Scan for the cell matching the given text and deliver its [x, y] coordinate at center. 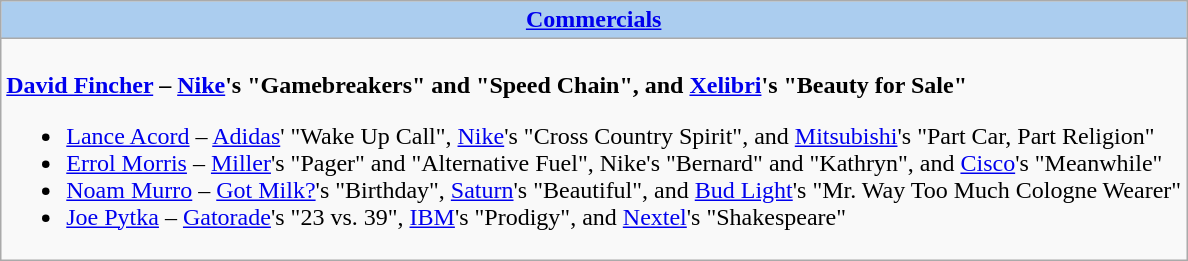
Commercials [594, 20]
